Capture the cell that displays the provided text and extract its [x, y] central coordinate. 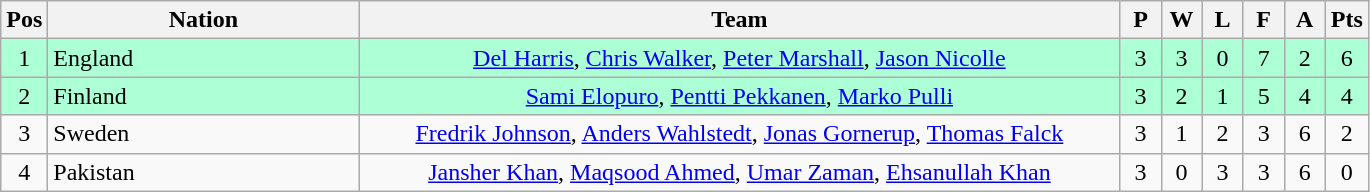
Fredrik Johnson, Anders Wahlstedt, Jonas Gornerup, Thomas Falck [740, 134]
England [204, 58]
L [1222, 20]
Sami Elopuro, Pentti Pekkanen, Marko Pulli [740, 96]
W [1182, 20]
Del Harris, Chris Walker, Peter Marshall, Jason Nicolle [740, 58]
Nation [204, 20]
7 [1264, 58]
Pos [24, 20]
F [1264, 20]
Sweden [204, 134]
5 [1264, 96]
P [1140, 20]
Finland [204, 96]
Jansher Khan, Maqsood Ahmed, Umar Zaman, Ehsanullah Khan [740, 172]
Team [740, 20]
Pts [1346, 20]
A [1304, 20]
Pakistan [204, 172]
